Search for the cell housing the specified text and yield its (X, Y) center coordinate. 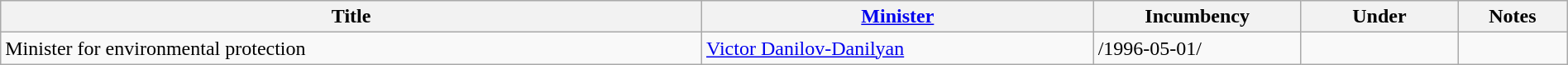
Incumbency (1198, 17)
Notes (1513, 17)
/1996-05-01/ (1198, 48)
Title (351, 17)
Victor Danilov-Danilyan (898, 48)
Minister for environmental protection (351, 48)
Under (1379, 17)
Minister (898, 17)
